Identify which cell holds the provided text, then report its (x, y) central coordinate. 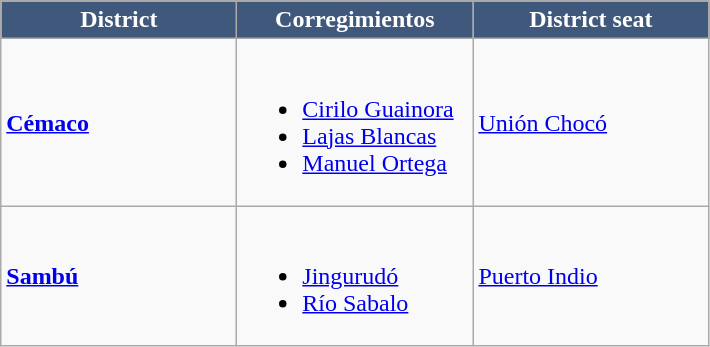
Cémaco (119, 122)
Unión Chocó (591, 122)
Puerto Indio (591, 276)
District (119, 20)
Sambú (119, 276)
JingurudóRío Sabalo (355, 276)
Cirilo GuainoraLajas BlancasManuel Ortega (355, 122)
Corregimientos (355, 20)
District seat (591, 20)
